From the cell containing the given text, extract its center point as [x, y] coordinate. 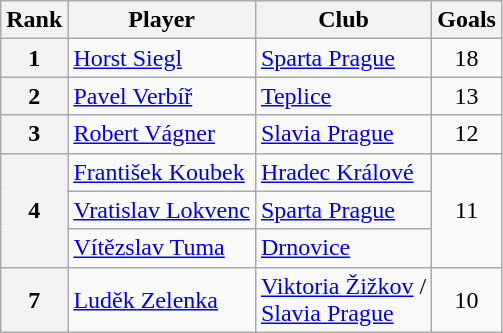
Hradec Králové [343, 172]
Drnovice [343, 248]
František Koubek [162, 172]
Slavia Prague [343, 134]
Viktoria Žižkov /Slavia Prague [343, 300]
Teplice [343, 96]
Player [162, 20]
11 [467, 210]
7 [34, 300]
12 [467, 134]
4 [34, 210]
Horst Siegl [162, 58]
Rank [34, 20]
1 [34, 58]
13 [467, 96]
Vítězslav Tuma [162, 248]
Club [343, 20]
3 [34, 134]
Robert Vágner [162, 134]
Vratislav Lokvenc [162, 210]
18 [467, 58]
Luděk Zelenka [162, 300]
Pavel Verbíř [162, 96]
2 [34, 96]
Goals [467, 20]
10 [467, 300]
